Pinpoint the cell where the given text exists, returning its [x, y] midpoint coordinate. 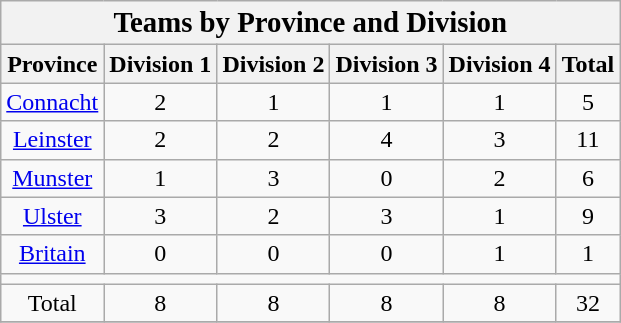
Ulster [52, 216]
Munster [52, 178]
6 [588, 178]
9 [588, 216]
32 [588, 303]
Division 2 [274, 64]
Division 1 [160, 64]
Teams by Province and Division [310, 23]
Division 3 [386, 64]
Province [52, 64]
5 [588, 102]
Leinster [52, 140]
4 [386, 140]
Connacht [52, 102]
Britain [52, 254]
Division 4 [500, 64]
11 [588, 140]
